Detect which cell encompasses the target text, then output its [x, y] center coordinate. 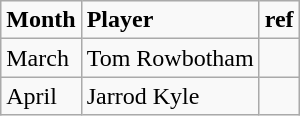
Jarrod Kyle [170, 96]
April [41, 96]
Player [170, 20]
Tom Rowbotham [170, 58]
March [41, 58]
Month [41, 20]
ref [279, 20]
